Detect which cell encompasses the target text, then output its (x, y) center coordinate. 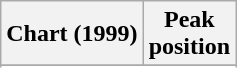
Peakposition (189, 34)
Chart (1999) (72, 34)
